Determine the (X, Y) coordinate at the center of the cell enclosing the given text.  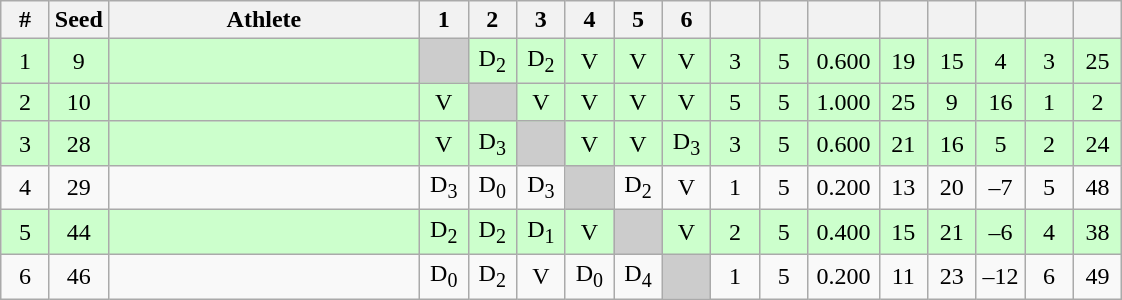
Seed (78, 20)
1.000 (844, 102)
10 (78, 102)
Athlete (264, 20)
20 (952, 188)
D1 (542, 232)
–7 (1000, 188)
49 (1098, 276)
38 (1098, 232)
0.400 (844, 232)
48 (1098, 188)
–6 (1000, 232)
–12 (1000, 276)
28 (78, 143)
D4 (638, 276)
46 (78, 276)
# (26, 20)
23 (952, 276)
19 (904, 61)
29 (78, 188)
44 (78, 232)
13 (904, 188)
24 (1098, 143)
11 (904, 276)
